Find where the given text appears and provide that cell's center as (X, Y) coordinate. 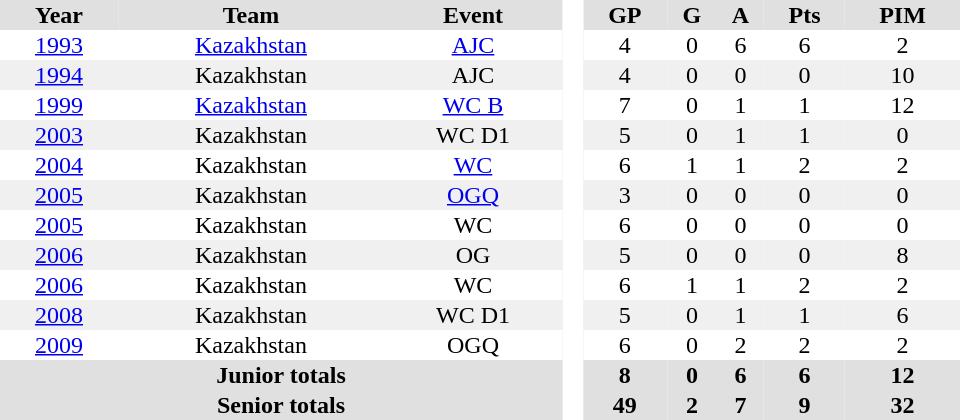
Junior totals (281, 375)
1999 (59, 105)
PIM (902, 15)
32 (902, 405)
Pts (804, 15)
2003 (59, 135)
OG (473, 255)
Team (251, 15)
1993 (59, 45)
A (740, 15)
G (692, 15)
Event (473, 15)
49 (625, 405)
10 (902, 75)
9 (804, 405)
WC B (473, 105)
3 (625, 195)
2004 (59, 165)
2008 (59, 315)
1994 (59, 75)
GP (625, 15)
Year (59, 15)
2009 (59, 345)
Senior totals (281, 405)
